Capture the cell that displays the provided text and extract its (x, y) central coordinate. 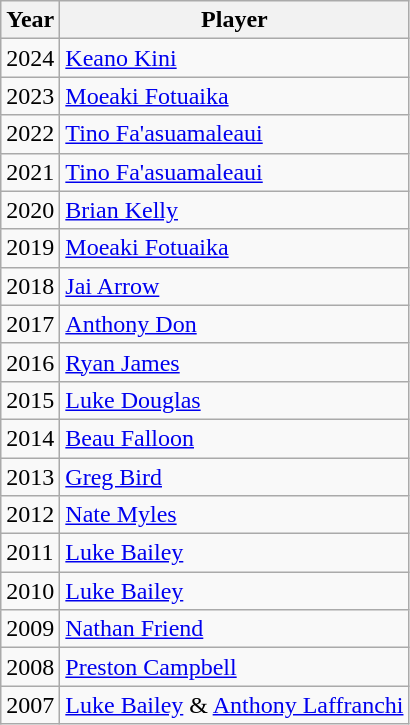
2017 (30, 324)
2008 (30, 667)
2012 (30, 515)
2016 (30, 362)
2009 (30, 629)
Nate Myles (234, 515)
2019 (30, 248)
2010 (30, 591)
Luke Bailey & Anthony Laffranchi (234, 705)
2018 (30, 286)
Greg Bird (234, 477)
2015 (30, 400)
2023 (30, 96)
Jai Arrow (234, 286)
Nathan Friend (234, 629)
2022 (30, 134)
2014 (30, 438)
2021 (30, 172)
Year (30, 20)
Beau Falloon (234, 438)
Anthony Don (234, 324)
2013 (30, 477)
Luke Douglas (234, 400)
Ryan James (234, 362)
2024 (30, 58)
Player (234, 20)
Brian Kelly (234, 210)
Preston Campbell (234, 667)
2011 (30, 553)
Keano Kini (234, 58)
2020 (30, 210)
2007 (30, 705)
